Locate the cell with the specified text and output its [X, Y] center coordinate. 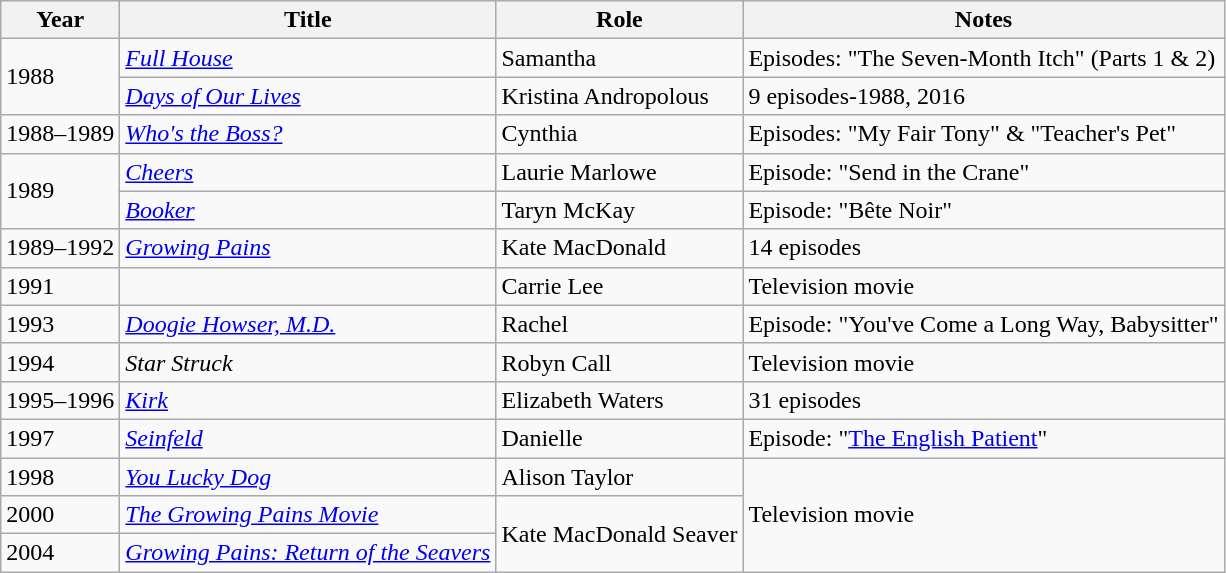
9 episodes-1988, 2016 [984, 96]
Cynthia [620, 134]
Doogie Howser, M.D. [308, 324]
Episode: "Send in the Crane" [984, 172]
Episode: "You've Come a Long Way, Babysitter" [984, 324]
Kirk [308, 400]
1988 [60, 77]
Taryn McKay [620, 210]
1993 [60, 324]
1988–1989 [60, 134]
Rachel [620, 324]
Year [60, 20]
Growing Pains [308, 248]
Danielle [620, 438]
Laurie Marlowe [620, 172]
1989–1992 [60, 248]
2004 [60, 553]
1998 [60, 477]
1997 [60, 438]
Episodes: "The Seven-Month Itch" (Parts 1 & 2) [984, 58]
14 episodes [984, 248]
Elizabeth Waters [620, 400]
Kristina Andropolous [620, 96]
Kate MacDonald Seaver [620, 534]
You Lucky Dog [308, 477]
2000 [60, 515]
Cheers [308, 172]
Seinfeld [308, 438]
1991 [60, 286]
Booker [308, 210]
1989 [60, 191]
Alison Taylor [620, 477]
Episode: "The English Patient" [984, 438]
Episodes: "My Fair Tony" & "Teacher's Pet" [984, 134]
Star Struck [308, 362]
Full House [308, 58]
Episode: "Bête Noir" [984, 210]
Notes [984, 20]
Who's the Boss? [308, 134]
Growing Pains: Return of the Seavers [308, 553]
Samantha [620, 58]
Days of Our Lives [308, 96]
Robyn Call [620, 362]
1995–1996 [60, 400]
The Growing Pains Movie [308, 515]
Carrie Lee [620, 286]
Role [620, 20]
Kate MacDonald [620, 248]
1994 [60, 362]
Title [308, 20]
31 episodes [984, 400]
